From the cell containing the given text, extract its center point as (x, y) coordinate. 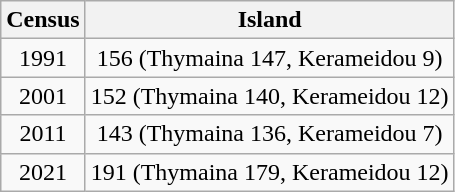
156 (Thymaina 147, Kerameidou 9) (270, 58)
1991 (43, 58)
191 (Thymaina 179, Kerameidou 12) (270, 172)
Island (270, 20)
2011 (43, 134)
2021 (43, 172)
2001 (43, 96)
143 (Thymaina 136, Kerameidou 7) (270, 134)
Census (43, 20)
152 (Thymaina 140, Kerameidou 12) (270, 96)
